Return [X, Y] of the center of cell containing provided text 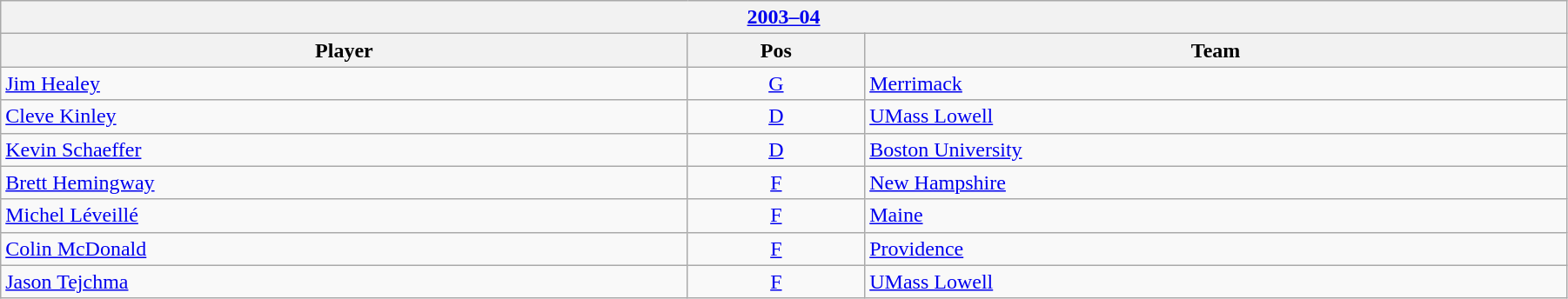
Merrimack [1216, 83]
Providence [1216, 249]
Colin McDonald [345, 249]
Maine [1216, 216]
Kevin Schaeffer [345, 149]
Pos [776, 50]
Boston University [1216, 149]
Team [1216, 50]
2003–04 [784, 17]
Jason Tejchma [345, 282]
Jim Healey [345, 83]
Michel Léveillé [345, 216]
New Hampshire [1216, 183]
G [776, 83]
Cleve Kinley [345, 116]
Player [345, 50]
Brett Hemingway [345, 183]
